Capture the cell that displays the provided text and extract its [x, y] central coordinate. 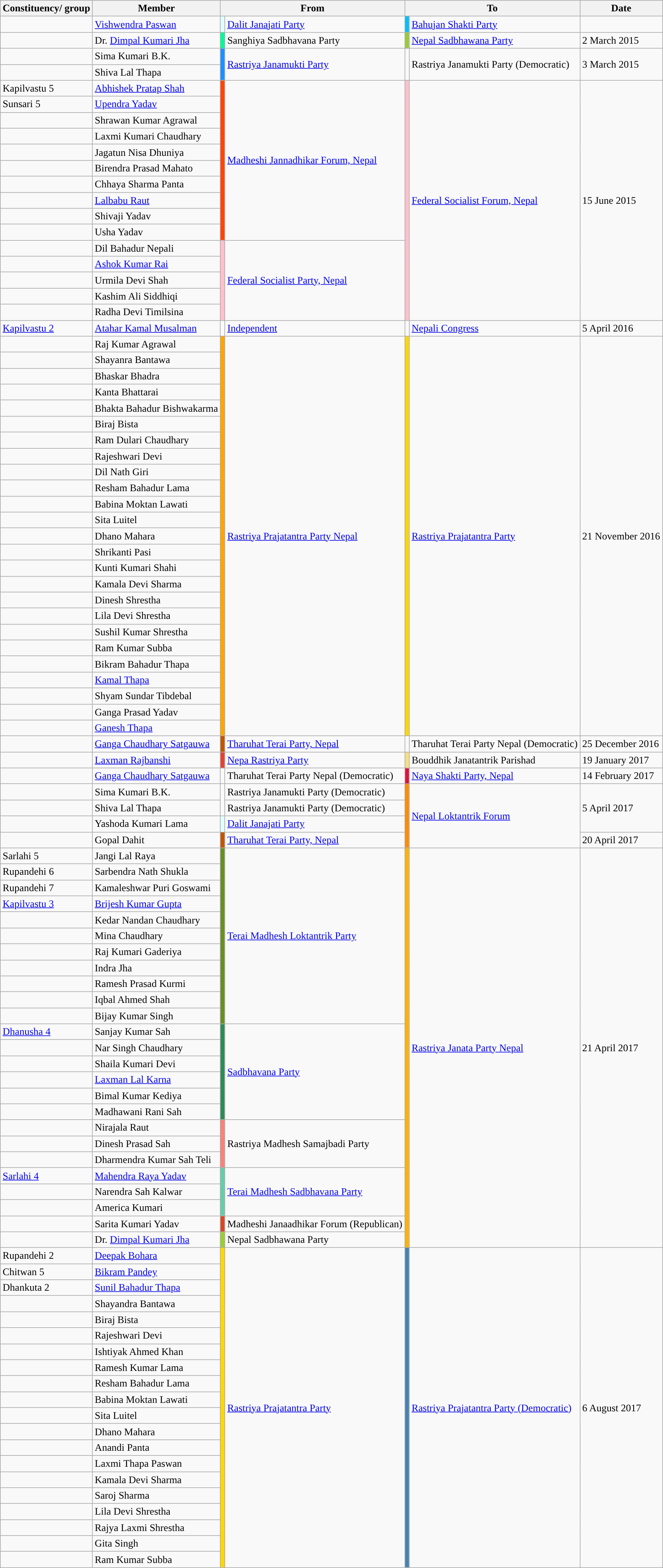
Dhankuta 2 [46, 1288]
Rupandehi 7 [46, 888]
Sanghiya Sadbhavana Party [315, 40]
Nepali Congress [495, 328]
Sarlahi 4 [46, 1176]
Constituency/ group [46, 8]
Deepak Bohara [156, 1256]
Kapilvastu 3 [46, 904]
Federal Socialist Party, Nepal [315, 280]
Rupandehi 2 [46, 1256]
Kunti Kumari Shahi [156, 568]
Nepal Loktantrik Forum [495, 816]
Dil Bahadur Nepali [156, 248]
Terai Madhesh Sadbhavana Party [315, 1192]
Shayanra Bantawa [156, 360]
Indra Jha [156, 968]
Member [156, 8]
Bouddhik Janatantrik Parishad [495, 760]
Kapilvastu 2 [46, 328]
Sunil Bahadur Thapa [156, 1288]
Sarlahi 5 [46, 856]
Kedar Nandan Chaudhary [156, 920]
Saroj Sharma [156, 1496]
Ashok Kumar Rai [156, 264]
Naya Shakti Party, Nepal [495, 776]
Mahendra Raya Yadav [156, 1176]
Chitwan 5 [46, 1272]
Shrikanti Pasi [156, 552]
Rajya Laxmi Shrestha [156, 1528]
2 March 2015 [621, 40]
Ram Dulari Chaudhary [156, 440]
Rupandehi 6 [46, 872]
Yashoda Kumari Lama [156, 824]
America Kumari [156, 1208]
Laxman Rajbanshi [156, 760]
Brijesh Kumar Gupta [156, 904]
Rastriya Janamukti Party [315, 64]
Sanjay Kumar Sah [156, 1032]
Bhakta Bahadur Bishwakarma [156, 408]
Ganesh Thapa [156, 728]
Raj Kumar Agrawal [156, 344]
Laxmi Kumari Chaudhary [156, 136]
21 November 2016 [621, 536]
Nar Singh Chaudhary [156, 1048]
6 August 2017 [621, 1408]
Shyam Sundar Tibdebal [156, 696]
5 April 2016 [621, 328]
20 April 2017 [621, 840]
Shayandra Bantawa [156, 1304]
Gita Singh [156, 1544]
Atahar Kamal Musalman [156, 328]
Sadbhavana Party [315, 1072]
Lalbabu Raut [156, 200]
Dinesh Shrestha [156, 600]
Bhaskar Bhadra [156, 376]
Madheshi Jannadhikar Forum, Nepal [315, 160]
Rastriya Madhesh Samajbadi Party [315, 1144]
Federal Socialist Forum, Nepal [495, 200]
To [492, 8]
Kamaleshwar Puri Goswami [156, 888]
Abhishek Pratap Shah [156, 88]
Date [621, 8]
Vishwendra Paswan [156, 24]
Bikram Pandey [156, 1272]
Shaila Kumari Devi [156, 1064]
Dinesh Prasad Sah [156, 1144]
19 January 2017 [621, 760]
Chhaya Sharma Panta [156, 184]
Sarita Kumari Yadav [156, 1224]
Narendra Sah Kalwar [156, 1192]
25 December 2016 [621, 744]
Bimal Kumar Kediya [156, 1096]
Laxman Lal Karna [156, 1080]
Urmila Devi Shah [156, 280]
Madheshi Janaadhikar Forum (Republican) [315, 1224]
Rastriya Prajatantra Party (Democratic) [495, 1408]
From [313, 8]
Bijay Kumar Singh [156, 1016]
21 April 2017 [621, 1048]
Ramesh Prasad Kurmi [156, 984]
Raj Kumari Gaderiya [156, 952]
Upendra Yadav [156, 104]
Madhawani Rani Sah [156, 1112]
Dil Nath Giri [156, 472]
Bikram Bahadur Thapa [156, 664]
Nirajala Raut [156, 1128]
Dhanusha 4 [46, 1032]
Terai Madhesh Loktantrik Party [315, 936]
Jagatun Nisa Dhuniya [156, 152]
15 June 2015 [621, 200]
Sunsari 5 [46, 104]
Ishtiyak Ahmed Khan [156, 1352]
Usha Yadav [156, 232]
Shivaji Yadav [156, 216]
Sushil Kumar Shrestha [156, 632]
Dharmendra Kumar Sah Teli [156, 1160]
Kanta Bhattarai [156, 392]
Birendra Prasad Mahato [156, 168]
Shrawan Kumar Agrawal [156, 120]
Gopal Dahit [156, 840]
Jangi Lal Raya [156, 856]
Sarbendra Nath Shukla [156, 872]
Mina Chaudhary [156, 936]
14 February 2017 [621, 776]
Rastriya Janata Party Nepal [495, 1048]
Anandi Panta [156, 1447]
Ganga Prasad Yadav [156, 712]
Bahujan Shakti Party [495, 24]
Independent [315, 328]
Kapilvastu 5 [46, 88]
Nepa Rastriya Party [315, 760]
Ramesh Kumar Lama [156, 1368]
5 April 2017 [621, 808]
Iqbal Ahmed Shah [156, 1000]
Rastriya Prajatantra Party Nepal [315, 536]
Kashim Ali Siddhiqi [156, 296]
Laxmi Thapa Paswan [156, 1463]
3 March 2015 [621, 64]
Kamal Thapa [156, 680]
Radha Devi Timilsina [156, 312]
